Output the [x, y] coordinate of the center of the cell containing the given text.  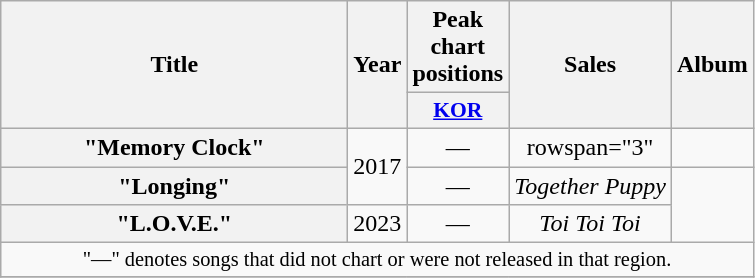
2023 [378, 224]
"—" denotes songs that did not chart or were not released in that region. [377, 260]
"Memory Clock" [174, 147]
KOR [458, 111]
Title [174, 65]
2017 [378, 166]
"L.O.V.E." [174, 224]
Toi Toi Toi [590, 224]
"Longing" [174, 185]
Peak chart positions [458, 47]
rowspan="3" [590, 147]
Together Puppy [590, 185]
Year [378, 65]
Album [712, 65]
Sales [590, 65]
